Locate the cell with the specified text and output its (X, Y) center coordinate. 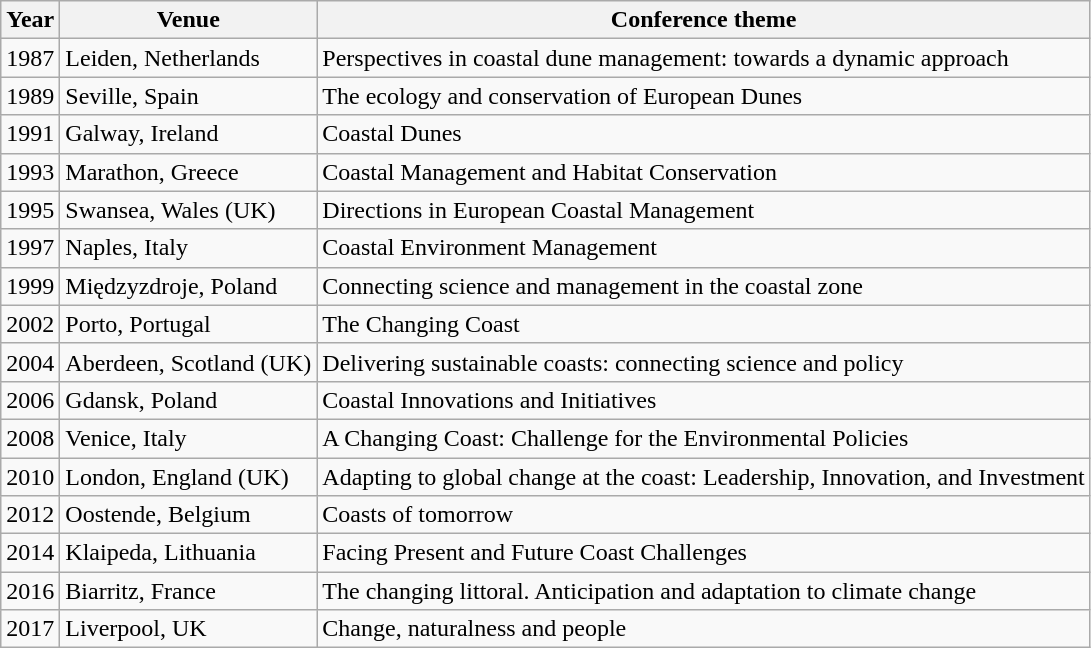
1991 (30, 134)
2012 (30, 515)
1993 (30, 172)
2002 (30, 324)
Oostende, Belgium (188, 515)
Międzyzdroje, Poland (188, 286)
Facing Present and Future Coast Challenges (704, 553)
2016 (30, 591)
London, England (UK) (188, 477)
The changing littoral. Anticipation and adaptation to climate change (704, 591)
Venice, Italy (188, 438)
Perspectives in coastal dune management: towards a dynamic approach (704, 58)
The Changing Coast (704, 324)
Klaipeda, Lithuania (188, 553)
Coastal Environment Management (704, 248)
Leiden, Netherlands (188, 58)
1995 (30, 210)
Porto, Portugal (188, 324)
Delivering sustainable coasts: connecting science and policy (704, 362)
1997 (30, 248)
Adapting to global change at the coast: Leadership, Innovation, and Investment (704, 477)
Coastal Dunes (704, 134)
Change, naturalness and people (704, 629)
2017 (30, 629)
1987 (30, 58)
Venue (188, 20)
2006 (30, 400)
Gdansk, Poland (188, 400)
Connecting science and management in the coastal zone (704, 286)
2014 (30, 553)
Directions in European Coastal Management (704, 210)
1989 (30, 96)
Galway, Ireland (188, 134)
Coastal Innovations and Initiatives (704, 400)
Naples, Italy (188, 248)
Coastal Management and Habitat Conservation (704, 172)
2008 (30, 438)
2004 (30, 362)
The ecology and conservation of European Dunes (704, 96)
1999 (30, 286)
Swansea, Wales (UK) (188, 210)
Year (30, 20)
2010 (30, 477)
Seville, Spain (188, 96)
A Changing Coast: Challenge for the Environmental Policies (704, 438)
Liverpool, UK (188, 629)
Biarritz, France (188, 591)
Conference theme (704, 20)
Coasts of tomorrow (704, 515)
Marathon, Greece (188, 172)
Aberdeen, Scotland (UK) (188, 362)
